Pinpoint the cell where the given text exists, returning its (X, Y) midpoint coordinate. 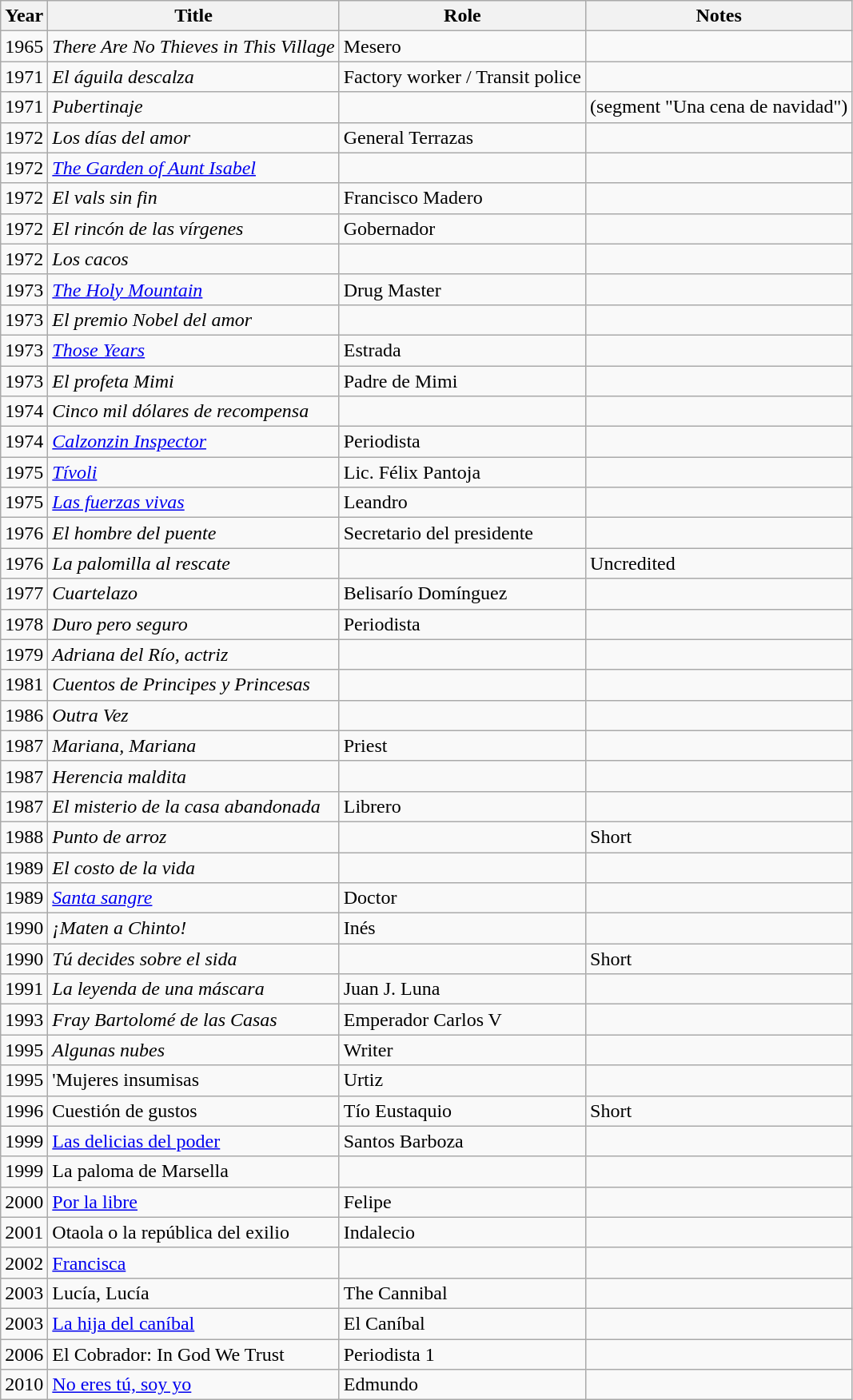
Francisca (193, 1263)
Las fuerzas vivas (193, 503)
El Caníbal (462, 1323)
Lic. Félix Pantoja (462, 472)
Juan J. Luna (462, 989)
Mariana, Mariana (193, 746)
Los días del amor (193, 137)
1979 (24, 654)
1988 (24, 837)
Francisco Madero (462, 198)
(segment "Una cena de navidad") (719, 107)
Tío Eustaquio (462, 1111)
Tú decides sobre el sida (193, 959)
El águila descalza (193, 77)
There Are No Thieves in This Village (193, 46)
Estrada (462, 350)
Adriana del Río, actriz (193, 654)
Leandro (462, 503)
Lucía, Lucía (193, 1293)
Edmundo (462, 1385)
Inés (462, 929)
El Cobrador: In God We Trust (193, 1354)
Uncredited (719, 563)
The Cannibal (462, 1293)
2001 (24, 1232)
1996 (24, 1111)
Herencia maldita (193, 776)
Cuartelazo (193, 594)
1978 (24, 624)
Year (24, 16)
Padre de Mimi (462, 381)
2006 (24, 1354)
El vals sin fin (193, 198)
Algunas nubes (193, 1050)
El hombre del puente (193, 533)
Duro pero seguro (193, 624)
Calzonzin Inspector (193, 442)
¡Maten a Chinto! (193, 929)
Librero (462, 806)
La palomilla al rescate (193, 563)
The Garden of Aunt Isabel (193, 168)
La leyenda de una máscara (193, 989)
1981 (24, 685)
Title (193, 16)
Priest (462, 746)
La paloma de Marsella (193, 1171)
1986 (24, 715)
The Holy Mountain (193, 289)
Emperador Carlos V (462, 1020)
No eres tú, soy yo (193, 1385)
Punto de arroz (193, 837)
Por la libre (193, 1202)
Pubertinaje (193, 107)
Drug Master (462, 289)
Factory worker / Transit police (462, 77)
Cinco mil dólares de recompensa (193, 412)
El misterio de la casa abandonada (193, 806)
Santa sangre (193, 898)
1965 (24, 46)
'Mujeres insumisas (193, 1080)
1991 (24, 989)
2010 (24, 1385)
Writer (462, 1050)
Los cacos (193, 259)
Cuentos de Principes y Princesas (193, 685)
Otaola o la república del exilio (193, 1232)
La hija del caníbal (193, 1323)
Outra Vez (193, 715)
Urtiz (462, 1080)
Las delicias del poder (193, 1141)
Notes (719, 16)
Mesero (462, 46)
El rincón de las vírgenes (193, 229)
2002 (24, 1263)
Secretario del presidente (462, 533)
El costo de la vida (193, 867)
Gobernador (462, 229)
El profeta Mimi (193, 381)
General Terrazas (462, 137)
Doctor (462, 898)
2000 (24, 1202)
Cuestión de gustos (193, 1111)
Role (462, 16)
Belisarío Domínguez (462, 594)
El premio Nobel del amor (193, 320)
1993 (24, 1020)
Tívoli (193, 472)
Felipe (462, 1202)
Santos Barboza (462, 1141)
Periodista 1 (462, 1354)
Indalecio (462, 1232)
Fray Bartolomé de las Casas (193, 1020)
1977 (24, 594)
Those Years (193, 350)
